Detect which cell encompasses the target text, then output its [x, y] center coordinate. 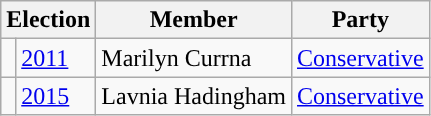
2011 [56, 58]
Election [48, 20]
2015 [56, 96]
Party [360, 20]
Member [194, 20]
Lavnia Hadingham [194, 96]
Marilyn Currna [194, 58]
